Capture the cell that displays the provided text and extract its (X, Y) central coordinate. 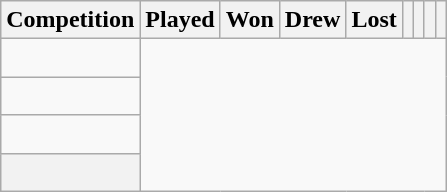
Won (250, 20)
Lost (374, 20)
Played (180, 20)
Competition (70, 20)
Drew (312, 20)
